Search for the cell housing the specified text and yield its [X, Y] center coordinate. 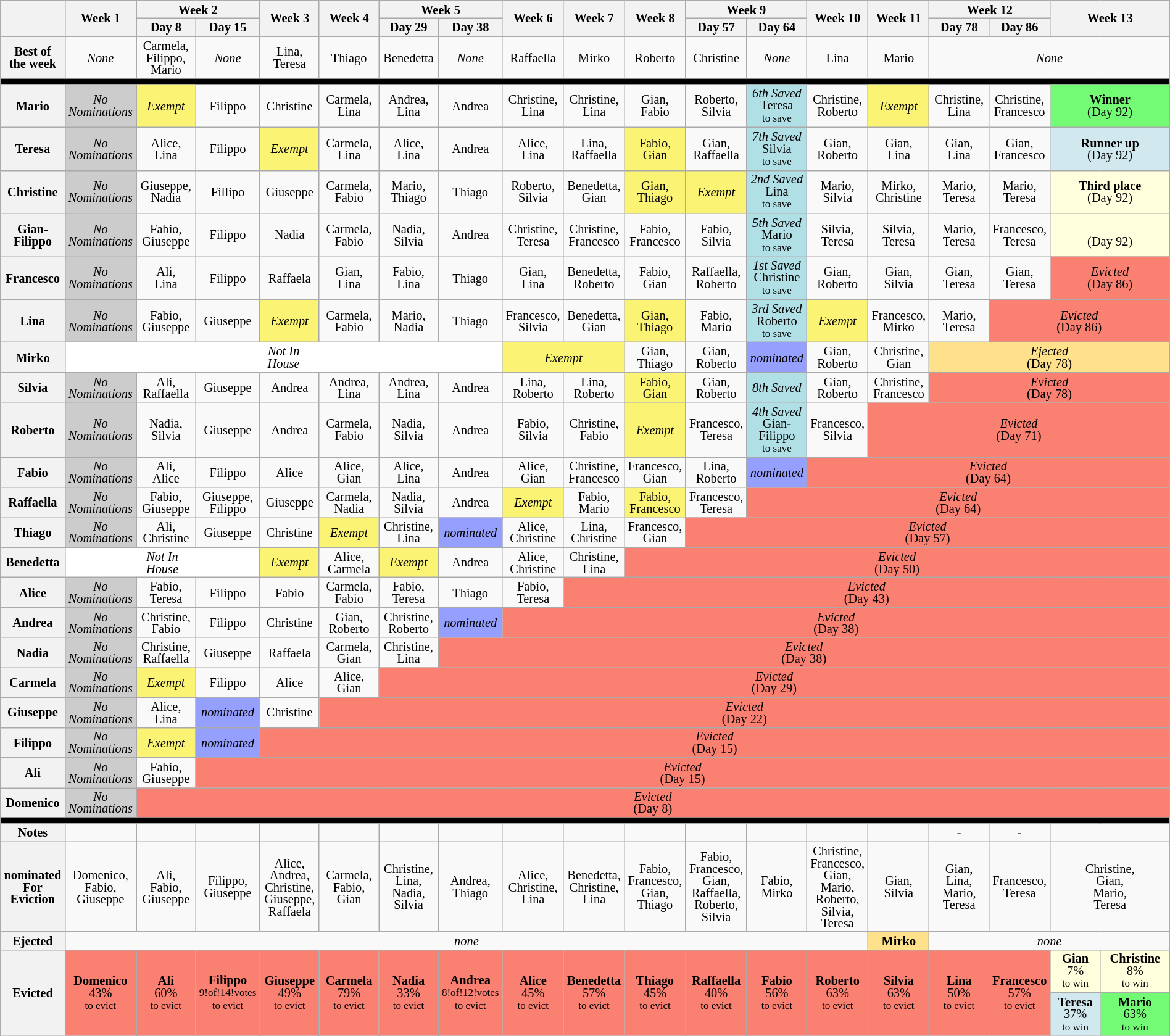
Week 1 [101, 18]
Christine,Teresa [533, 234]
Alice,Christine,Lina [533, 887]
Christine8%to win [1135, 971]
Day 78 [959, 27]
Mario63%to win [1135, 1014]
Notes [33, 832]
Third place(Day 92) [1110, 192]
Giuseppe49%to evict [289, 992]
Benedetta,Roberto [594, 278]
Carmela,Fabio,Gian [349, 887]
Ali,Alice [166, 473]
Mario,Nadia [409, 321]
Mirko,Christine [898, 192]
Week 5 [441, 9]
Lina,Teresa [289, 57]
Evicted(Day 50) [897, 563]
Giuseppe,Nadia [166, 192]
4th SavedGian-Filippoto save [776, 429]
Gian-Filippo [33, 234]
Giuseppe,Filippo [228, 502]
Ali60%to evict [166, 992]
Lina50%to evict [959, 992]
Day 15 [228, 27]
6th SavedTeresato save [776, 106]
Ali,Lina [166, 278]
Domenico [33, 802]
1st SavedChristineto save [776, 278]
Gian,Raffaella [716, 149]
Evicted(Day 22) [744, 712]
Gian7%to win [1075, 971]
Week 2 [198, 9]
5th SavedMarioto save [776, 234]
Alice45%to evict [533, 992]
Christine,Gian [898, 357]
Evicted(Day 71) [1019, 429]
nominatedFor Eviction [33, 887]
Carmela [33, 682]
Week 4 [349, 18]
8th Saved [776, 387]
Runner up(Day 92) [1110, 149]
(Day 92) [1110, 234]
Filippo,Giuseppe [228, 887]
Lina,Christine [594, 532]
Week 7 [594, 18]
Gian,Francesco [1019, 149]
7th SavedSilviato save [776, 149]
Fillipo [228, 192]
Lina,Raffaella [594, 149]
Filippo9!of!14!votesto evict [228, 992]
Evicted(Day 43) [866, 592]
Teresa [33, 149]
Raffaella,Roberto [716, 278]
Francesco,Mirko [898, 321]
Francesco [33, 278]
Evicted(Day 8) [653, 802]
Week 6 [533, 18]
Fabio,Mirko [776, 887]
Ali,Fabio,Giuseppe [166, 887]
Alice,Andrea,Christine,Giuseppe,Raffaela [289, 887]
Evicted [33, 992]
2nd SavedLinato save [776, 192]
Week 8 [655, 18]
Gian,Lina,Mario,Teresa [959, 887]
Silvia [33, 387]
Carmela79%to evict [349, 992]
Ejected(Day 78) [1049, 357]
Ali [33, 773]
Ali,Christine [166, 532]
Week 11 [898, 18]
Christine,Gian,Mario,Teresa [1110, 887]
Week 10 [838, 18]
Nadia33%to evict [409, 992]
Fabio,Francesco,Gian,Thiago [655, 887]
Benedetta57%to evict [594, 992]
Alice,Carmela [349, 563]
Day 86 [1019, 27]
Andrea8!of!12!votesto evict [470, 992]
3rd SavedRobertoto save [776, 321]
Fabio,Francesco,Gian,Raffaella,Roberto,Silvia [716, 887]
Christine,Lina,Nadia,Silvia [409, 887]
Week 12 [990, 9]
Thiago45%to evict [655, 992]
Mario,Thiago [409, 192]
Carmela,Nadia [349, 502]
Week 3 [289, 18]
Roberto63%to evict [838, 992]
Domenico,Fabio,Giuseppe [101, 887]
Evicted(Day 29) [774, 682]
Mario,Silvia [838, 192]
Best ofthe week [33, 57]
Carmela,Filippo,Mario [166, 57]
Christine,Raffaella [166, 653]
Domenico43%to evict [101, 992]
Evicted(Day 57) [927, 532]
Winner(Day 92) [1110, 106]
Week 9 [747, 9]
Evicted(Day 78) [1049, 387]
Day 57 [716, 27]
Fabio,Lina [409, 278]
Fabio56%to evict [776, 992]
Day 38 [470, 27]
Raffaella40%to evict [716, 992]
Christine,Francesco,Gian,Mario,Roberto,Silvia,Teresa [838, 887]
Ejected [33, 940]
Ali,Raffaella [166, 387]
Teresa37%to win [1075, 1014]
Day 8 [166, 27]
Carmela,Gian [349, 653]
Benedetta,Christine,Lina [594, 887]
Week 13 [1110, 18]
Silvia63%to evict [898, 992]
Gian,Fabio [655, 106]
Day 64 [776, 27]
Francesco57%to evict [1019, 992]
Day 29 [409, 27]
Andrea,Thiago [470, 887]
